Detect which cell encompasses the target text, then output its [X, Y] center coordinate. 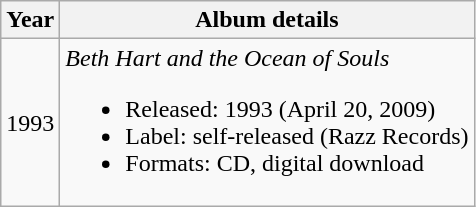
Beth Hart and the Ocean of SoulsReleased: 1993 (April 20, 2009)Label: self-released (Razz Records)Formats: CD, digital download [267, 122]
1993 [30, 122]
Year [30, 20]
Album details [267, 20]
